Capture the cell that displays the provided text and extract its (X, Y) central coordinate. 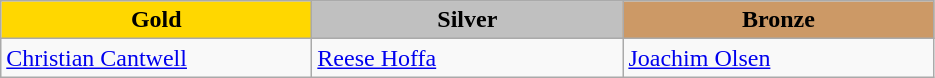
Silver (468, 20)
Reese Hoffa (468, 58)
Bronze (778, 20)
Gold (156, 20)
Christian Cantwell (156, 58)
Joachim Olsen (778, 58)
